Identify which cell holds the provided text, then report its (X, Y) central coordinate. 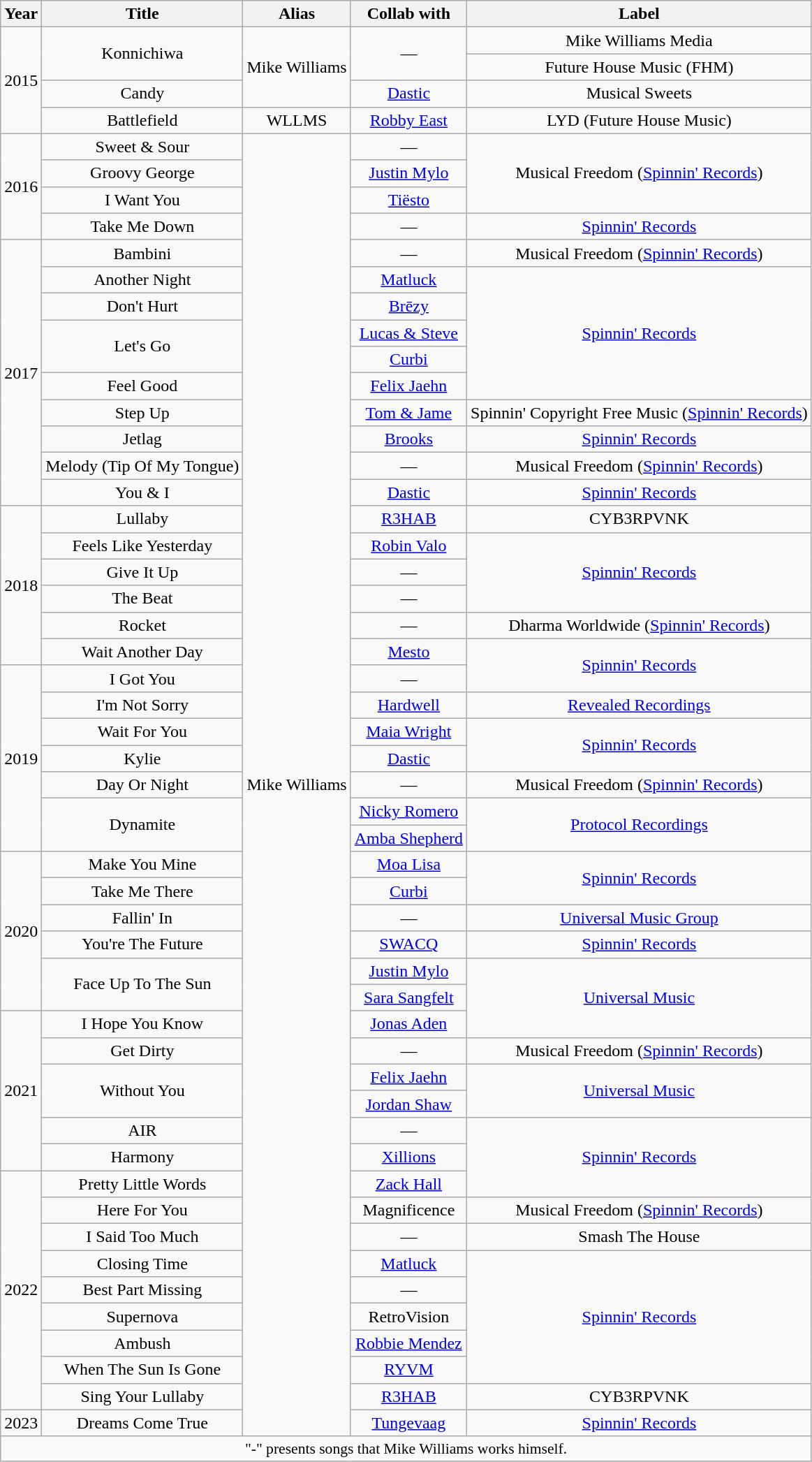
2017 (21, 373)
Sweet & Sour (142, 147)
Wait For You (142, 731)
Tungevaag (408, 1423)
You're The Future (142, 944)
2018 (21, 585)
I Hope You Know (142, 1024)
Bambini (142, 253)
Supernova (142, 1317)
Harmony (142, 1157)
Tom & Jame (408, 413)
I Want You (142, 200)
WLLMS (297, 120)
2015 (21, 80)
Revealed Recordings (640, 705)
Maia Wright (408, 731)
I Got You (142, 678)
Dynamite (142, 825)
Year (21, 14)
I Said Too Much (142, 1237)
Best Part Missing (142, 1290)
Let's Go (142, 346)
Step Up (142, 413)
Moa Lisa (408, 865)
You & I (142, 492)
Magnificence (408, 1211)
Get Dirty (142, 1051)
Make You Mine (142, 865)
Tiësto (408, 200)
Take Me Down (142, 226)
Dharma Worldwide (Spinnin' Records) (640, 625)
AIR (142, 1130)
Jordan Shaw (408, 1104)
Mesto (408, 652)
Label (640, 14)
Protocol Recordings (640, 825)
Mike Williams Media (640, 41)
Spinnin' Copyright Free Music (Spinnin' Records) (640, 413)
Hardwell (408, 705)
Ambush (142, 1343)
Day Or Night (142, 785)
RYVM (408, 1370)
RetroVision (408, 1317)
Feels Like Yesterday (142, 546)
Musical Sweets (640, 94)
2020 (21, 931)
Universal Music Group (640, 918)
Fallin' In (142, 918)
Brooks (408, 439)
I'm Not Sorry (142, 705)
Another Night (142, 279)
2019 (21, 758)
Brēzy (408, 306)
Melody (Tip Of My Tongue) (142, 466)
2022 (21, 1291)
Wait Another Day (142, 652)
Without You (142, 1090)
Konnichiwa (142, 54)
Take Me There (142, 891)
Amba Shepherd (408, 838)
Give It Up (142, 572)
Candy (142, 94)
Rocket (142, 625)
LYD (Future House Music) (640, 120)
Lucas & Steve (408, 333)
2023 (21, 1423)
Face Up To The Sun (142, 984)
Nicky Romero (408, 812)
Future House Music (FHM) (640, 67)
Dreams Come True (142, 1423)
Collab with (408, 14)
Robbie Mendez (408, 1343)
Battlefield (142, 120)
Kylie (142, 758)
Smash The House (640, 1237)
Sara Sangfelt (408, 997)
Robby East (408, 120)
Xillions (408, 1157)
Here For You (142, 1211)
Groovy George (142, 173)
Robin Valo (408, 546)
Lullaby (142, 519)
Alias (297, 14)
Title (142, 14)
When The Sun Is Gone (142, 1370)
"-" presents songs that Mike Williams works himself. (406, 1449)
Feel Good (142, 386)
Jonas Aden (408, 1024)
Sing Your Lullaby (142, 1396)
2021 (21, 1090)
Jetlag (142, 439)
SWACQ (408, 944)
2016 (21, 187)
Pretty Little Words (142, 1184)
The Beat (142, 599)
Zack Hall (408, 1184)
Don't Hurt (142, 306)
Closing Time (142, 1264)
